Capture the cell that displays the provided text and extract its (X, Y) central coordinate. 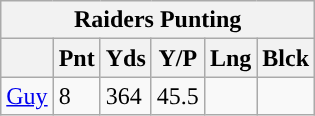
364 (126, 96)
Raiders Punting (158, 20)
45.5 (178, 96)
Lng (230, 58)
Blck (286, 58)
Y/P (178, 58)
Guy (27, 96)
Yds (126, 58)
Pnt (76, 58)
8 (76, 96)
